Provide the (x, y) coordinate of the cell's center where the given text is located.  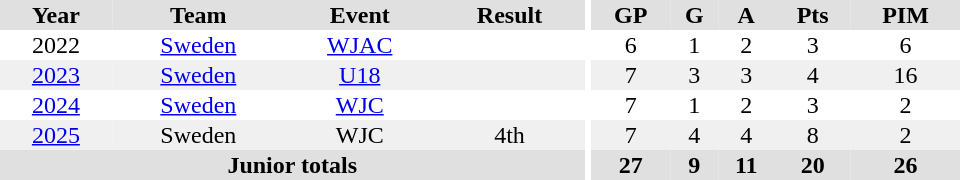
27 (631, 165)
9 (695, 165)
Event (360, 15)
GP (631, 15)
Junior totals (292, 165)
8 (812, 135)
A (746, 15)
PIM (906, 15)
Pts (812, 15)
Result (510, 15)
2022 (56, 45)
2023 (56, 75)
Team (198, 15)
2025 (56, 135)
U18 (360, 75)
11 (746, 165)
2024 (56, 105)
WJAC (360, 45)
26 (906, 165)
16 (906, 75)
Year (56, 15)
20 (812, 165)
4th (510, 135)
G (695, 15)
